Provide the [X, Y] coordinate of the cell's center where the given text is located.  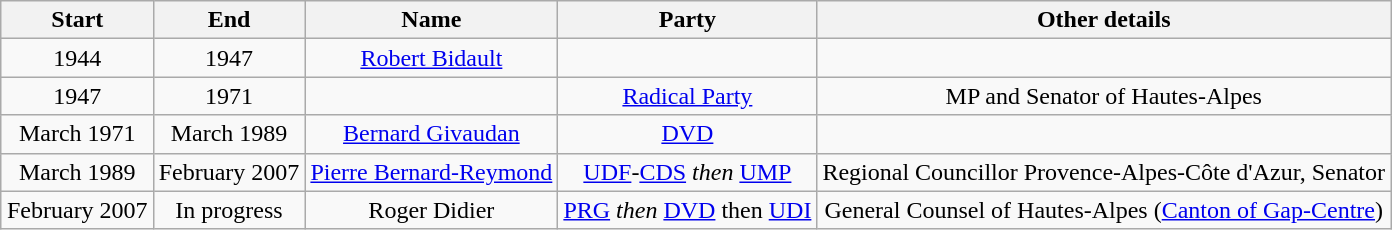
Party [688, 20]
1971 [229, 96]
1944 [77, 58]
Regional Councillor Provence-Alpes-Côte d'Azur, Senator [1104, 172]
Radical Party [688, 96]
Name [432, 20]
General Counsel of Hautes-Alpes (Canton of Gap-Centre) [1104, 210]
UDF-CDS then UMP [688, 172]
In progress [229, 210]
Roger Didier [432, 210]
Start [77, 20]
Other details [1104, 20]
March 1971 [77, 134]
Pierre Bernard-Reymond [432, 172]
MP and Senator of Hautes-Alpes [1104, 96]
End [229, 20]
Robert Bidault [432, 58]
Bernard Givaudan [432, 134]
PRG then DVD then UDI [688, 210]
DVD [688, 134]
